Return (x, y) of the center of cell containing provided text 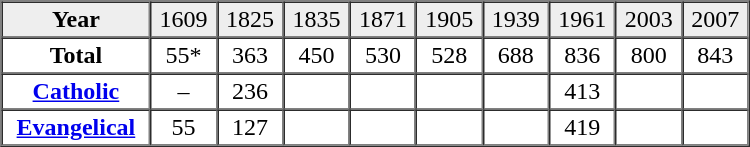
Evangelical (76, 128)
363 (250, 56)
55* (183, 56)
800 (648, 56)
1835 (316, 20)
Total (76, 56)
– (183, 92)
236 (250, 92)
1871 (383, 20)
55 (183, 128)
528 (449, 56)
419 (582, 128)
450 (316, 56)
1609 (183, 20)
688 (516, 56)
Year (76, 20)
413 (582, 92)
1961 (582, 20)
1939 (516, 20)
530 (383, 56)
Catholic (76, 92)
127 (250, 128)
2007 (716, 20)
1905 (449, 20)
1825 (250, 20)
836 (582, 56)
843 (716, 56)
2003 (648, 20)
